Scan for the cell matching the given text and deliver its (X, Y) coordinate at center. 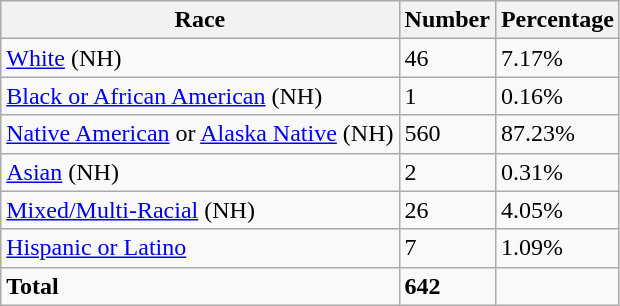
0.16% (557, 96)
7 (447, 248)
7.17% (557, 58)
87.23% (557, 134)
Race (200, 20)
1 (447, 96)
46 (447, 58)
Total (200, 286)
White (NH) (200, 58)
Black or African American (NH) (200, 96)
Number (447, 20)
0.31% (557, 172)
2 (447, 172)
Asian (NH) (200, 172)
Native American or Alaska Native (NH) (200, 134)
642 (447, 286)
Percentage (557, 20)
1.09% (557, 248)
4.05% (557, 210)
560 (447, 134)
Mixed/Multi-Racial (NH) (200, 210)
Hispanic or Latino (200, 248)
26 (447, 210)
